Extract the (x, y) coordinate from the center of the cell holding the provided text.  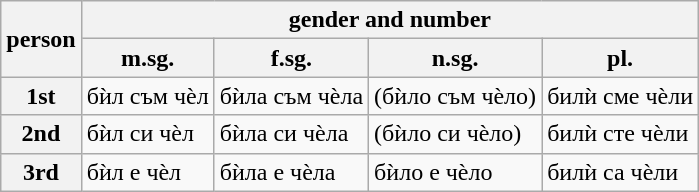
билѝ сме чѐли (620, 96)
(бѝлo съм чѐлo) (456, 96)
1st (41, 96)
бѝлa си чѐлa (291, 134)
person (41, 39)
бѝл е чѐл (148, 172)
бѝлo е чѐлo (456, 172)
(бѝлo си чѐлo) (456, 134)
pl. (620, 58)
бѝл съм чѐл (148, 96)
бѝл си чѐл (148, 134)
бѝлa съм чѐлa (291, 96)
n.sg. (456, 58)
2nd (41, 134)
f.sg. (291, 58)
3rd (41, 172)
gender and number (390, 20)
бѝлa е чѐлa (291, 172)
m.sg. (148, 58)
билѝ сте чѐли (620, 134)
билѝ са чѐли (620, 172)
